Return the [x, y] coordinate for the center point of the cell that contains the specified text.  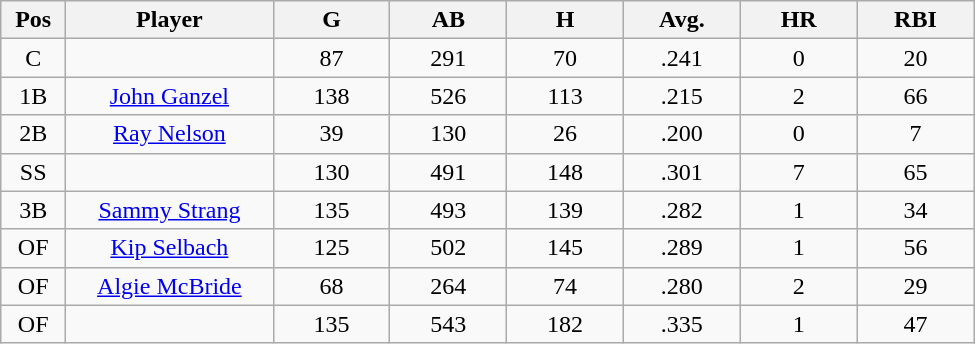
68 [332, 286]
Algie McBride [170, 286]
491 [448, 172]
Sammy Strang [170, 210]
1B [34, 96]
56 [916, 248]
G [332, 20]
John Ganzel [170, 96]
.301 [682, 172]
Avg. [682, 20]
.241 [682, 58]
145 [566, 248]
H [566, 20]
2B [34, 134]
47 [916, 324]
65 [916, 172]
.289 [682, 248]
.200 [682, 134]
139 [566, 210]
291 [448, 58]
.335 [682, 324]
87 [332, 58]
3B [34, 210]
Ray Nelson [170, 134]
RBI [916, 20]
66 [916, 96]
138 [332, 96]
HR [798, 20]
Kip Selbach [170, 248]
543 [448, 324]
Pos [34, 20]
148 [566, 172]
39 [332, 134]
493 [448, 210]
AB [448, 20]
74 [566, 286]
182 [566, 324]
.280 [682, 286]
26 [566, 134]
Player [170, 20]
.215 [682, 96]
C [34, 58]
264 [448, 286]
.282 [682, 210]
526 [448, 96]
502 [448, 248]
34 [916, 210]
70 [566, 58]
20 [916, 58]
SS [34, 172]
125 [332, 248]
113 [566, 96]
29 [916, 286]
